From the cell containing the given text, extract its center point as [x, y] coordinate. 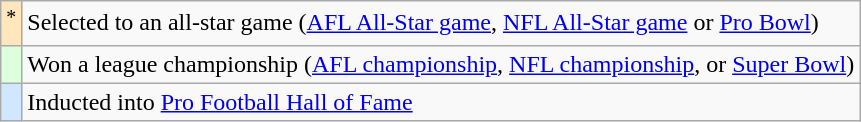
Won a league championship (AFL championship, NFL championship, or Super Bowl) [441, 64]
* [12, 24]
Inducted into Pro Football Hall of Fame [441, 102]
Selected to an all-star game (AFL All-Star game, NFL All-Star game or Pro Bowl) [441, 24]
